For the text-containing cell, return its midpoint in (x, y) coordinate format. 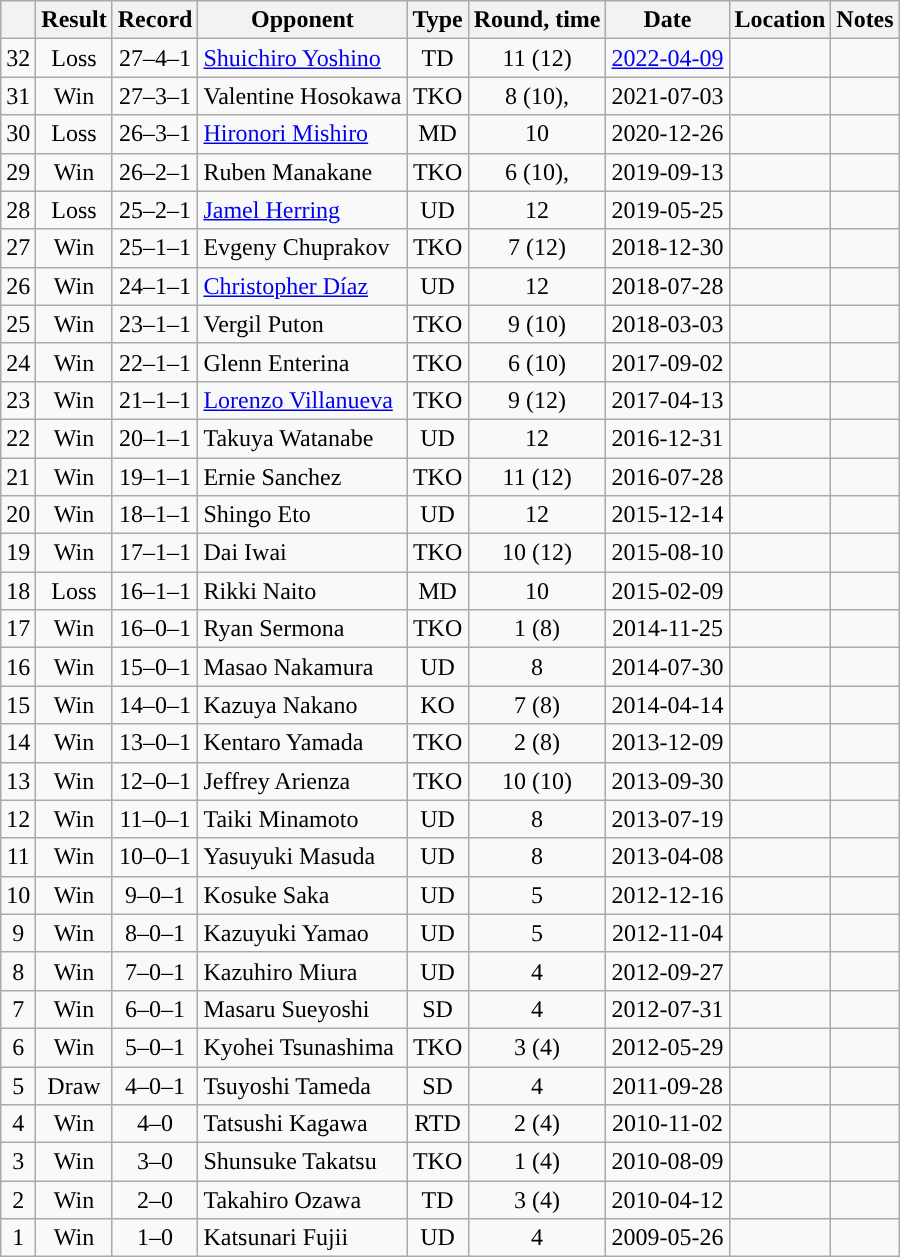
Christopher Díaz (302, 286)
15 (18, 705)
16–1–1 (155, 591)
Notes (865, 20)
2014-11-25 (668, 629)
Ruben Manakane (302, 172)
17 (18, 629)
2019-09-13 (668, 172)
Yasuyuki Masuda (302, 857)
9–0–1 (155, 895)
27–3–1 (155, 96)
22 (18, 438)
5–0–1 (155, 1047)
7 (8) (537, 705)
Masaru Sueyoshi (302, 1009)
27 (18, 248)
8–0–1 (155, 933)
Shingo Eto (302, 515)
2015-02-09 (668, 591)
2012-11-04 (668, 933)
11 (18, 857)
17–1–1 (155, 553)
Kazuya Nakano (302, 705)
Taiki Minamoto (302, 819)
6 (18, 1047)
6 (10) (537, 362)
9 (10) (537, 324)
2012-12-16 (668, 895)
9 (18, 933)
2018-12-30 (668, 248)
Kazuhiro Miura (302, 971)
12–0–1 (155, 781)
32 (18, 58)
10–0–1 (155, 857)
23–1–1 (155, 324)
4–0–1 (155, 1085)
10 (10) (537, 781)
24–1–1 (155, 286)
4–0 (155, 1124)
Shuichiro Yoshino (302, 58)
2020-12-26 (668, 134)
2010-08-09 (668, 1162)
Ernie Sanchez (302, 477)
Masao Nakamura (302, 667)
9 (12) (537, 400)
1 (8) (537, 629)
2014-07-30 (668, 667)
24 (18, 362)
25–1–1 (155, 248)
2012-09-27 (668, 971)
2016-07-28 (668, 477)
23 (18, 400)
Lorenzo Villanueva (302, 400)
2013-07-19 (668, 819)
30 (18, 134)
2012-07-31 (668, 1009)
19 (18, 553)
20–1–1 (155, 438)
26 (18, 286)
2019-05-25 (668, 210)
2017-04-13 (668, 400)
26–2–1 (155, 172)
11–0–1 (155, 819)
Kosuke Saka (302, 895)
Katsunari Fujii (302, 1238)
2013-09-30 (668, 781)
2021-07-03 (668, 96)
Hironori Mishiro (302, 134)
KO (438, 705)
2011-09-28 (668, 1085)
Kazuyuki Yamao (302, 933)
3 (18, 1162)
2 (18, 1200)
26–3–1 (155, 134)
31 (18, 96)
2–0 (155, 1200)
6 (10), (537, 172)
16 (18, 667)
Ryan Sermona (302, 629)
Result (74, 20)
Jeffrey Arienza (302, 781)
Valentine Hosokawa (302, 96)
14–0–1 (155, 705)
25–2–1 (155, 210)
Tsuyoshi Tameda (302, 1085)
RTD (438, 1124)
27–4–1 (155, 58)
2022-04-09 (668, 58)
2013-12-09 (668, 743)
14 (18, 743)
Takahiro Ozawa (302, 1200)
Rikki Naito (302, 591)
6–0–1 (155, 1009)
Draw (74, 1085)
13–0–1 (155, 743)
1–0 (155, 1238)
2018-03-03 (668, 324)
Opponent (302, 20)
Kentaro Yamada (302, 743)
Location (780, 20)
2010-11-02 (668, 1124)
1 (4) (537, 1162)
Shunsuke Takatsu (302, 1162)
Kyohei Tsunashima (302, 1047)
13 (18, 781)
Evgeny Chuprakov (302, 248)
2 (4) (537, 1124)
2012-05-29 (668, 1047)
10 (12) (537, 553)
28 (18, 210)
Dai Iwai (302, 553)
Round, time (537, 20)
18 (18, 591)
Tatsushi Kagawa (302, 1124)
21–1–1 (155, 400)
18–1–1 (155, 515)
2009-05-26 (668, 1238)
16–0–1 (155, 629)
1 (18, 1238)
22–1–1 (155, 362)
19–1–1 (155, 477)
Vergil Puton (302, 324)
2014-04-14 (668, 705)
15–0–1 (155, 667)
2015-08-10 (668, 553)
7 (18, 1009)
Glenn Enterina (302, 362)
Date (668, 20)
7 (12) (537, 248)
2 (8) (537, 743)
29 (18, 172)
2010-04-12 (668, 1200)
Type (438, 20)
2016-12-31 (668, 438)
20 (18, 515)
3–0 (155, 1162)
2015-12-14 (668, 515)
21 (18, 477)
8 (10), (537, 96)
Record (155, 20)
7–0–1 (155, 971)
2018-07-28 (668, 286)
2013-04-08 (668, 857)
2017-09-02 (668, 362)
Jamel Herring (302, 210)
Takuya Watanabe (302, 438)
25 (18, 324)
